For the text-containing cell, return its midpoint in [X, Y] coordinate format. 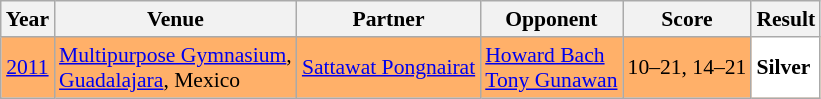
Multipurpose Gymnasium,Guadalajara, Mexico [176, 68]
Opponent [551, 19]
Sattawat Pongnairat [388, 68]
10–21, 14–21 [688, 68]
Silver [786, 68]
2011 [28, 68]
Result [786, 19]
Howard Bach Tony Gunawan [551, 68]
Score [688, 19]
Partner [388, 19]
Venue [176, 19]
Year [28, 19]
